Provide the (X, Y) coordinate of the cell's center where the given text is located.  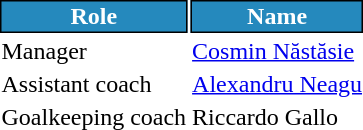
Assistant coach (94, 84)
Manager (94, 51)
Role (94, 16)
